Capture the cell that displays the provided text and extract its [x, y] central coordinate. 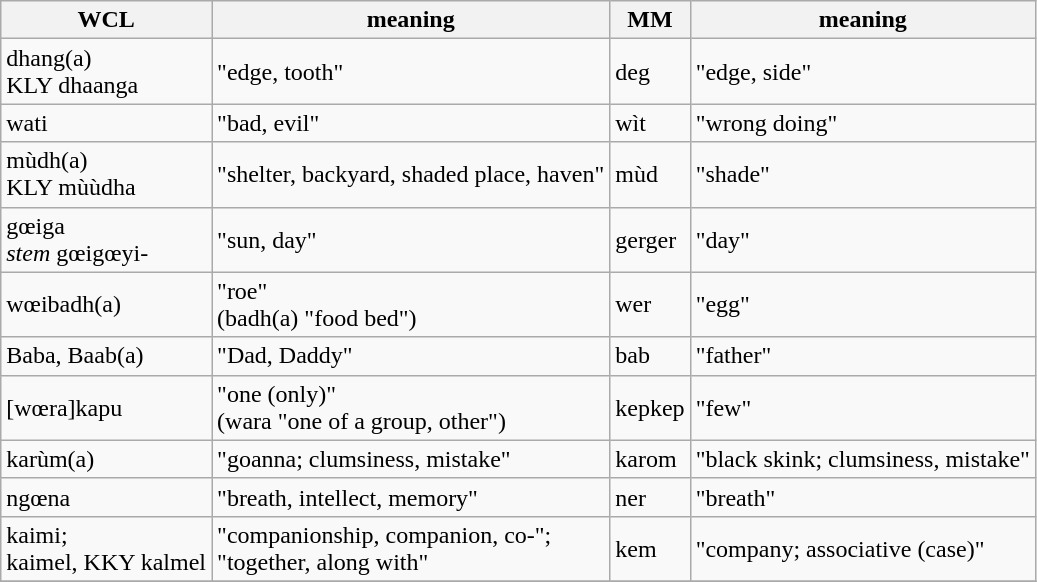
"Dad, Daddy" [411, 356]
mùd [650, 174]
kaimi; kaimel, KKY kalmel [106, 548]
"edge, tooth" [411, 72]
deg [650, 72]
"black skink; clumsiness, mistake" [862, 459]
"shelter, backyard, shaded place, haven" [411, 174]
"one (only)" (wara "one of a group, other") [411, 408]
[wœra]kapu [106, 408]
wati [106, 123]
"egg" [862, 304]
Baba, Baab(a) [106, 356]
gerger [650, 240]
"sun, day" [411, 240]
"father" [862, 356]
bab [650, 356]
"goanna; clumsiness, mistake" [411, 459]
karùm(a) [106, 459]
dhang(a) KLY dhaanga [106, 72]
kepkep [650, 408]
"roe" (badh(a) "food bed") [411, 304]
"edge, side" [862, 72]
ngœna [106, 497]
MM [650, 20]
"bad, evil" [411, 123]
gœiga stem gœigœyi- [106, 240]
mùdh(a) KLY mùùdha [106, 174]
"breath" [862, 497]
wìt [650, 123]
"breath, intellect, memory" [411, 497]
kem [650, 548]
"day" [862, 240]
karom [650, 459]
"few" [862, 408]
"wrong doing" [862, 123]
wer [650, 304]
"company; associative (case)" [862, 548]
ner [650, 497]
wœibadh(a) [106, 304]
"companionship, companion, co-"; "together, along with" [411, 548]
WCL [106, 20]
"shade" [862, 174]
